For the text-containing cell, return its midpoint in (X, Y) coordinate format. 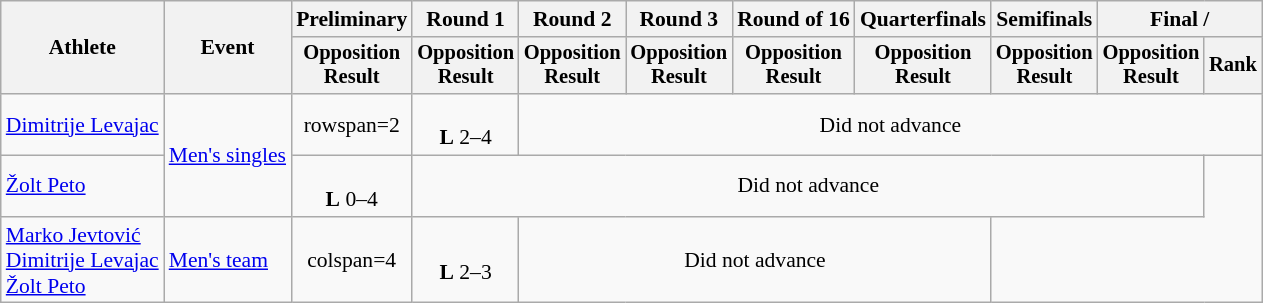
Round 2 (572, 19)
Dimitrije Levajac (82, 124)
Round 1 (466, 19)
Preliminary (352, 19)
Round of 16 (794, 19)
Semifinals (1044, 19)
Round 3 (680, 19)
Rank (1233, 66)
rowspan=2 (352, 124)
Žolt Peto (82, 186)
Quarterfinals (923, 19)
L 0–4 (352, 186)
Athlete (82, 48)
Final / (1180, 19)
Men's singles (228, 155)
L 2–4 (466, 124)
Event (228, 48)
